Locate the cell with the specified text and output its (X, Y) center coordinate. 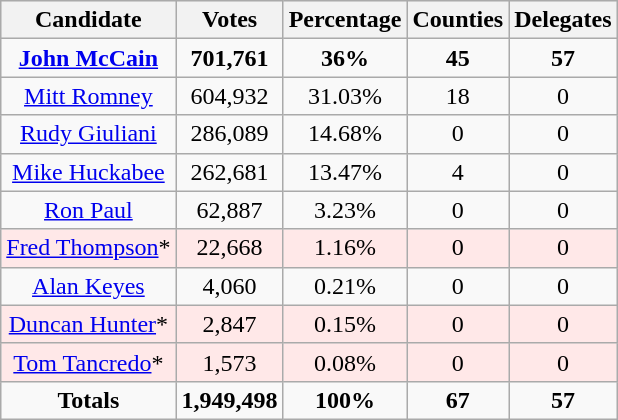
22,668 (230, 248)
0.08% (345, 362)
0.21% (345, 286)
Duncan Hunter* (88, 324)
13.47% (345, 172)
36% (345, 58)
100% (345, 400)
604,932 (230, 96)
Delegates (563, 20)
62,887 (230, 210)
Votes (230, 20)
262,681 (230, 172)
4,060 (230, 286)
701,761 (230, 58)
1,573 (230, 362)
1.16% (345, 248)
31.03% (345, 96)
Candidate (88, 20)
John McCain (88, 58)
2,847 (230, 324)
Counties (458, 20)
Rudy Giuliani (88, 134)
4 (458, 172)
45 (458, 58)
1,949,498 (230, 400)
14.68% (345, 134)
Alan Keyes (88, 286)
Percentage (345, 20)
Mitt Romney (88, 96)
67 (458, 400)
3.23% (345, 210)
Ron Paul (88, 210)
18 (458, 96)
0.15% (345, 324)
Totals (88, 400)
Tom Tancredo* (88, 362)
286,089 (230, 134)
Mike Huckabee (88, 172)
Fred Thompson* (88, 248)
